Return (x, y) of the center of cell containing provided text 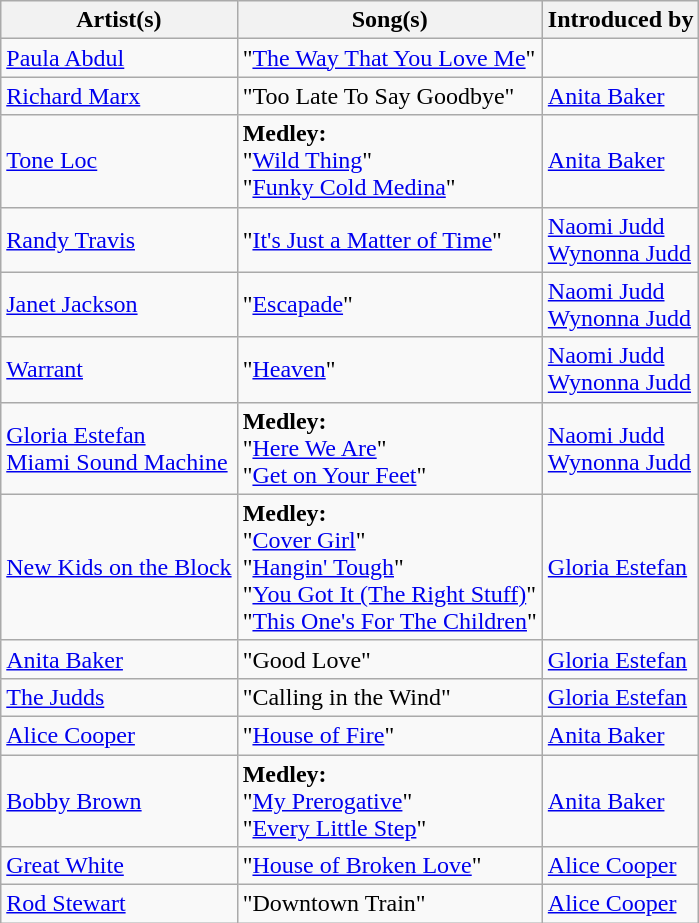
Artist(s) (119, 20)
"House of Broken Love" (390, 866)
"Heaven" (390, 370)
Song(s) (390, 20)
"House of Fire" (390, 735)
"Downtown Train" (390, 904)
Gloria EstefanMiami Sound Machine (119, 448)
Medley:"Wild Thing""Funky Cold Medina" (390, 161)
Richard Marx (119, 96)
"It's Just a Matter of Time" (390, 240)
"Good Love" (390, 659)
New Kids on the Block (119, 567)
Randy Travis (119, 240)
The Judds (119, 697)
Introduced by (620, 20)
Medley:"My Prerogative""Every Little Step" (390, 800)
Paula Abdul (119, 58)
"Calling in the Wind" (390, 697)
"The Way That You Love Me" (390, 58)
Warrant (119, 370)
Rod Stewart (119, 904)
Bobby Brown (119, 800)
"Too Late To Say Goodbye" (390, 96)
"Escapade" (390, 304)
Great White (119, 866)
Medley:"Here We Are""Get on Your Feet" (390, 448)
Medley:"Cover Girl""Hangin' Tough""You Got It (The Right Stuff)""This One's For The Children" (390, 567)
Janet Jackson (119, 304)
Tone Loc (119, 161)
